Scan for the cell matching the given text and deliver its [X, Y] coordinate at center. 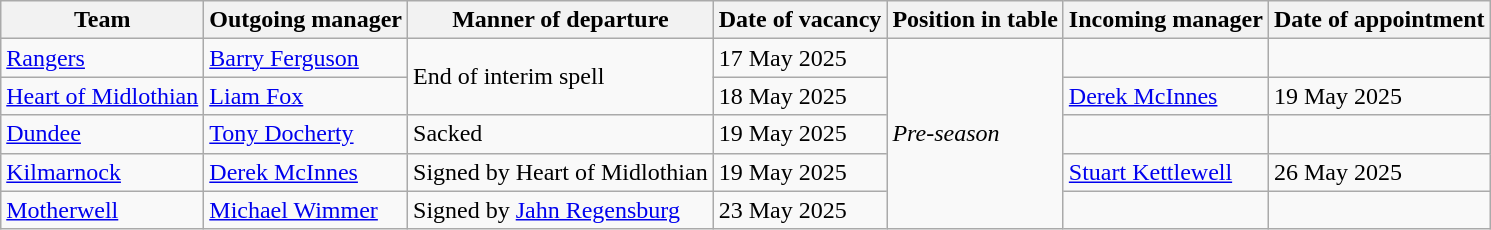
26 May 2025 [1379, 172]
Date of vacancy [800, 20]
Date of appointment [1379, 20]
Michael Wimmer [306, 210]
Signed by Jahn Regensburg [561, 210]
Liam Fox [306, 96]
Rangers [102, 58]
Pre-season [975, 134]
Heart of Midlothian [102, 96]
Signed by Heart of Midlothian [561, 172]
17 May 2025 [800, 58]
Barry Ferguson [306, 58]
Sacked [561, 134]
Outgoing manager [306, 20]
23 May 2025 [800, 210]
18 May 2025 [800, 96]
Position in table [975, 20]
Kilmarnock [102, 172]
Stuart Kettlewell [1166, 172]
Manner of departure [561, 20]
Team [102, 20]
Tony Docherty [306, 134]
Motherwell [102, 210]
Incoming manager [1166, 20]
End of interim spell [561, 77]
Dundee [102, 134]
